Return the (X, Y) coordinate for the center point of the cell that contains the specified text.  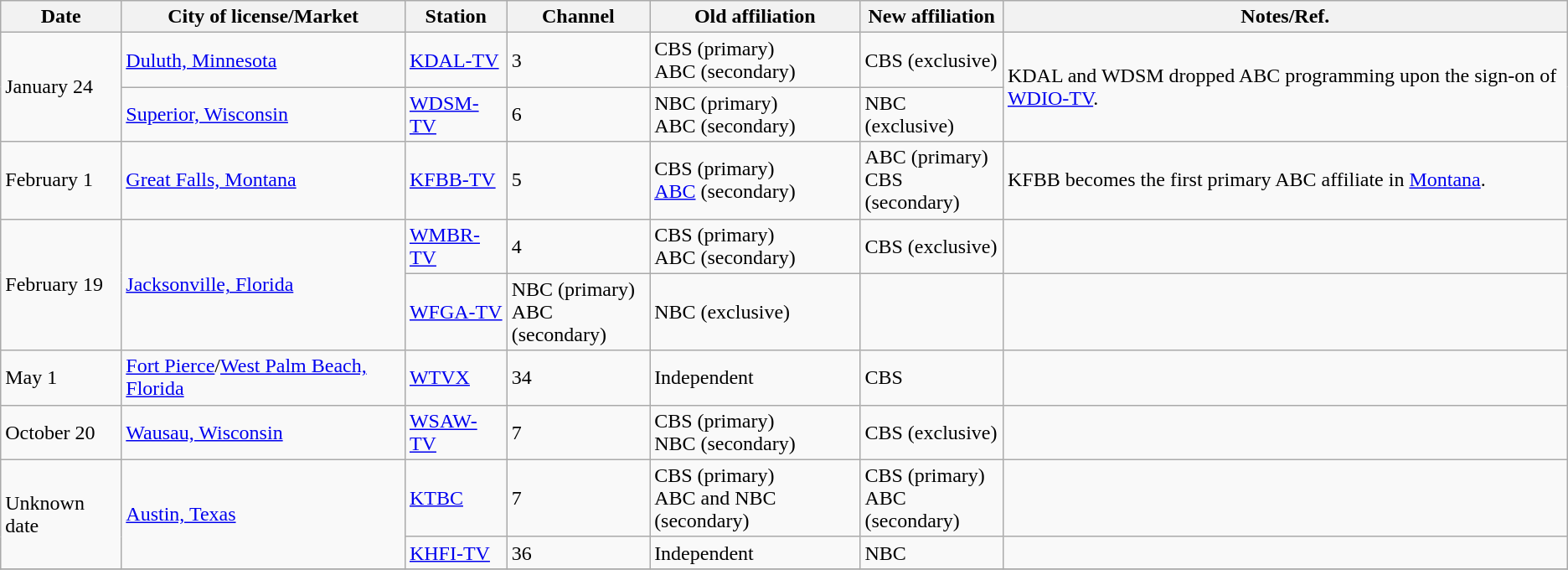
Jacksonville, Florida (263, 285)
Date (61, 17)
KFBB-TV (456, 180)
6 (578, 114)
WDSM-TV (456, 114)
Fort Pierce/West Palm Beach, Florida (263, 377)
36 (578, 552)
KFBB becomes the first primary ABC affiliate in Montana. (1285, 180)
ABC (primary) CBS (secondary) (931, 180)
KDAL-TV (456, 60)
New affiliation (931, 17)
City of license/Market (263, 17)
Notes/Ref. (1285, 17)
Superior, Wisconsin (263, 114)
CBS (primary) NBC (secondary) (756, 433)
NBC (931, 552)
February 1 (61, 180)
CBS (primary) ABC and NBC (secondary) (756, 498)
Great Falls, Montana (263, 180)
Station (456, 17)
3 (578, 60)
KHFI-TV (456, 552)
Wausau, Wisconsin (263, 433)
KDAL and WDSM dropped ABC programming upon the sign-on of WDIO-TV. (1285, 87)
34 (578, 377)
January 24 (61, 87)
October 20 (61, 433)
WFGA-TV (456, 312)
May 1 (61, 377)
4 (578, 246)
WMBR-TV (456, 246)
Channel (578, 17)
WSAW-TV (456, 433)
Duluth, Minnesota (263, 60)
Old affiliation (756, 17)
WTVX (456, 377)
February 19 (61, 285)
KTBC (456, 498)
5 (578, 180)
CBS (931, 377)
Unknown date (61, 514)
Austin, Texas (263, 514)
